Capture the cell that displays the provided text and extract its [x, y] central coordinate. 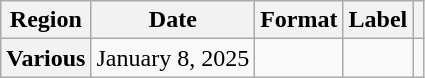
Region [46, 20]
Format [299, 20]
Date [173, 20]
January 8, 2025 [173, 58]
Various [46, 58]
Label [378, 20]
